Return [x, y] of the center of cell containing provided text 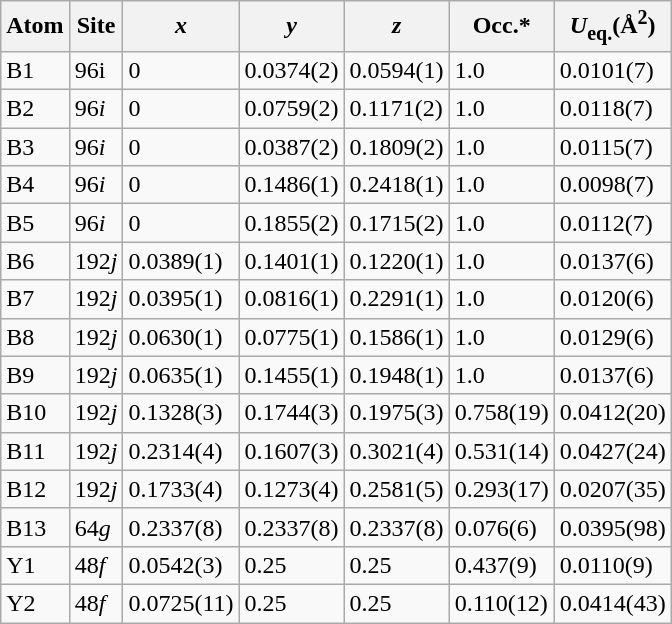
0.0775(1) [292, 337]
y [292, 26]
0.1715(2) [396, 223]
0.0387(2) [292, 147]
0.110(12) [502, 603]
0.0115(7) [612, 147]
B13 [35, 527]
B3 [35, 147]
0.3021(4) [396, 451]
0.758(19) [502, 413]
0.531(14) [502, 451]
0.0412(20) [612, 413]
B6 [35, 261]
Y1 [35, 565]
0.0427(24) [612, 451]
0.0129(6) [612, 337]
0.1948(1) [396, 375]
0.1855(2) [292, 223]
0.0542(3) [181, 565]
Atom [35, 26]
0.1809(2) [396, 147]
0.0098(7) [612, 185]
0.0816(1) [292, 299]
0.293(17) [502, 489]
0.1455(1) [292, 375]
B11 [35, 451]
Site [96, 26]
0.1744(3) [292, 413]
0.0630(1) [181, 337]
0.0101(7) [612, 71]
0.1220(1) [396, 261]
0.1607(3) [292, 451]
0.1486(1) [292, 185]
0.0759(2) [292, 109]
0.0635(1) [181, 375]
0.2418(1) [396, 185]
Occ.* [502, 26]
Y2 [35, 603]
0.1975(3) [396, 413]
0.1328(3) [181, 413]
0.2581(5) [396, 489]
0.1273(4) [292, 489]
0.437(9) [502, 565]
0.1171(2) [396, 109]
B9 [35, 375]
B1 [35, 71]
0.0725(11) [181, 603]
0.1733(4) [181, 489]
B12 [35, 489]
0.0207(35) [612, 489]
0.1586(1) [396, 337]
B8 [35, 337]
z [396, 26]
0.076(6) [502, 527]
B10 [35, 413]
B2 [35, 109]
B7 [35, 299]
0.0395(98) [612, 527]
0.1401(1) [292, 261]
B4 [35, 185]
Ueq.(Å2) [612, 26]
B5 [35, 223]
0.0118(7) [612, 109]
0.0120(6) [612, 299]
64g [96, 527]
0.0110(9) [612, 565]
0.0374(2) [292, 71]
0.2291(1) [396, 299]
0.2314(4) [181, 451]
0.0414(43) [612, 603]
0.0389(1) [181, 261]
0.0112(7) [612, 223]
0.0594(1) [396, 71]
0.0395(1) [181, 299]
x [181, 26]
